Provide the [x, y] coordinate of the cell's center where the given text is located.  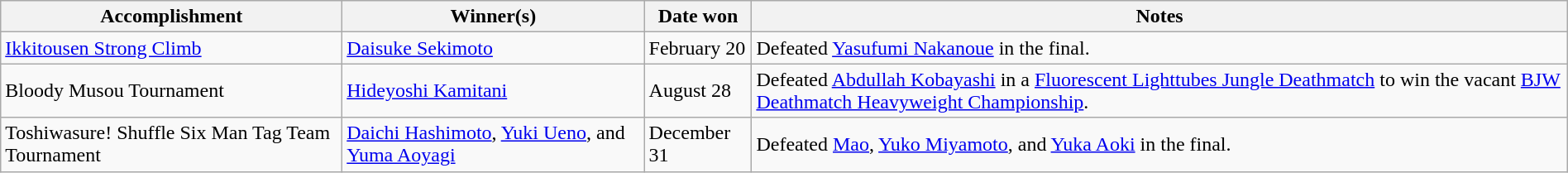
Date won [698, 17]
Toshiwasure! Shuffle Six Man Tag Team Tournament [172, 144]
Winner(s) [493, 17]
Ikkitousen Strong Climb [172, 48]
August 28 [698, 91]
Daisuke Sekimoto [493, 48]
Defeated Mao, Yuko Miyamoto, and Yuka Aoki in the final. [1159, 144]
Accomplishment [172, 17]
February 20 [698, 48]
Notes [1159, 17]
Daichi Hashimoto, Yuki Ueno, and Yuma Aoyagi [493, 144]
Defeated Abdullah Kobayashi in a Fluorescent Lighttubes Jungle Deathmatch to win the vacant BJW Deathmatch Heavyweight Championship. [1159, 91]
Bloody Musou Tournament [172, 91]
December 31 [698, 144]
Defeated Yasufumi Nakanoue in the final. [1159, 48]
Hideyoshi Kamitani [493, 91]
